From the cell containing the given text, extract its center point as [X, Y] coordinate. 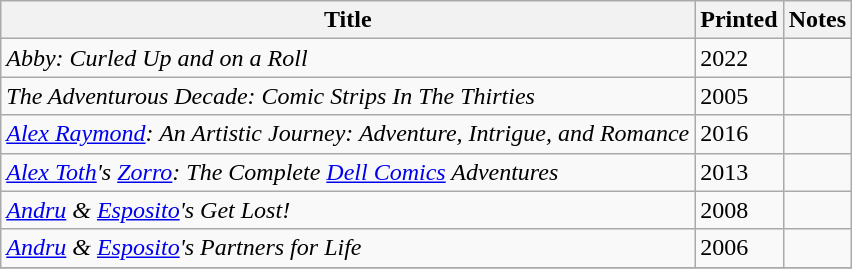
Andru & Esposito's Get Lost! [348, 210]
Notes [817, 20]
2006 [739, 248]
The Adventurous Decade: Comic Strips In The Thirties [348, 96]
Printed [739, 20]
2008 [739, 210]
Abby: Curled Up and on a Roll [348, 58]
2016 [739, 134]
2013 [739, 172]
2005 [739, 96]
Title [348, 20]
2022 [739, 58]
Alex Toth's Zorro: The Complete Dell Comics Adventures [348, 172]
Andru & Esposito's Partners for Life [348, 248]
Alex Raymond: An Artistic Journey: Adventure, Intrigue, and Romance [348, 134]
